Determine the [x, y] coordinate at the center of the cell enclosing the given text.  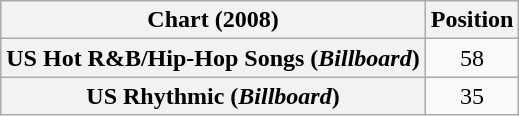
Chart (2008) [213, 20]
35 [472, 96]
US Hot R&B/Hip-Hop Songs (Billboard) [213, 58]
58 [472, 58]
Position [472, 20]
US Rhythmic (Billboard) [213, 96]
